Search for the cell housing the specified text and yield its (x, y) center coordinate. 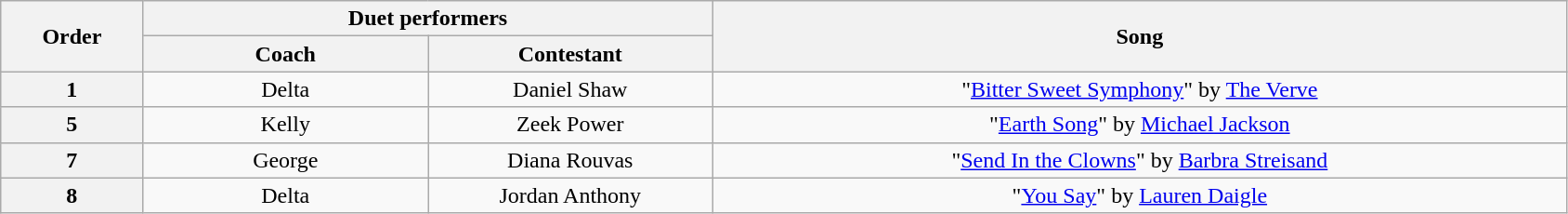
7 (72, 160)
Song (1140, 36)
George (286, 160)
Kelly (286, 125)
Order (72, 36)
"You Say" by Lauren Daigle (1140, 195)
1 (72, 89)
Duet performers (427, 19)
"Earth Song" by Michael Jackson (1140, 125)
Jordan Anthony (570, 195)
8 (72, 195)
5 (72, 125)
Daniel Shaw (570, 89)
Contestant (570, 54)
Zeek Power (570, 125)
Coach (286, 54)
"Bitter Sweet Symphony" by The Verve (1140, 89)
Diana Rouvas (570, 160)
"Send In the Clowns" by Barbra Streisand (1140, 160)
